Return the (x, y) coordinate for the center point of the cell that contains the specified text.  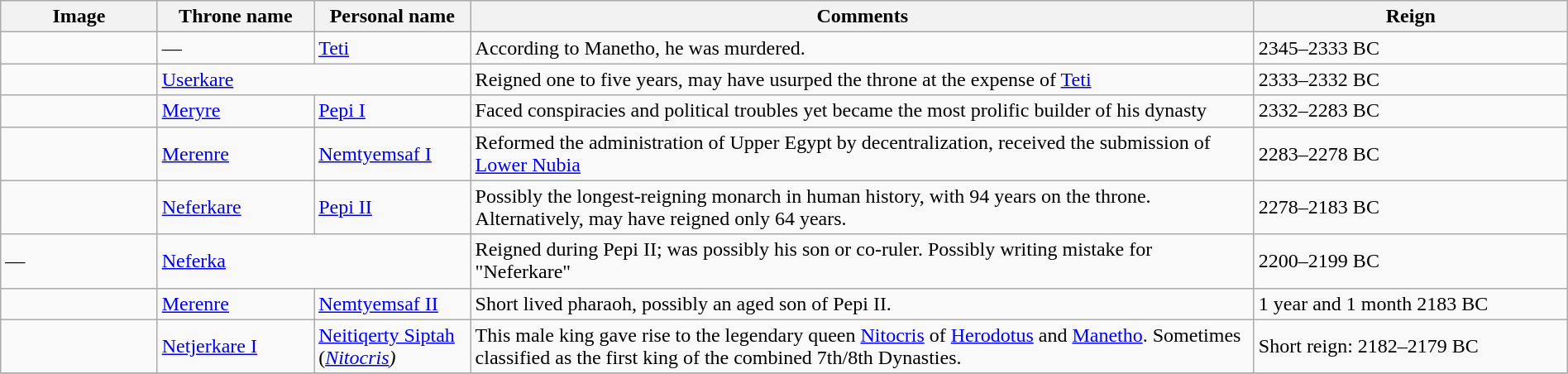
Throne name (235, 17)
Personal name (392, 17)
Reformed the administration of Upper Egypt by decentralization, received the submission of Lower Nubia (862, 154)
Comments (862, 17)
Pepi I (392, 111)
Possibly the longest-reigning monarch in human history, with 94 years on the throne. Alternatively, may have reigned only 64 years. (862, 207)
Netjerkare I (235, 346)
Neitiqerty Siptah (Nitocris) (392, 346)
1 year and 1 month 2183 BC (1411, 304)
Short lived pharaoh, possibly an aged son of Pepi II. (862, 304)
Pepi II (392, 207)
Faced conspiracies and political troubles yet became the most prolific builder of his dynasty (862, 111)
2345–2333 BC (1411, 48)
2200–2199 BC (1411, 261)
Nemtyemsaf II (392, 304)
Nemtyemsaf I (392, 154)
2333–2332 BC (1411, 79)
Neferkare (235, 207)
According to Manetho, he was murdered. (862, 48)
2332–2283 BC (1411, 111)
Neferka (314, 261)
2278–2183 BC (1411, 207)
Reigned during Pepi II; was possibly his son or co-ruler. Possibly writing mistake for "Neferkare" (862, 261)
Reigned one to five years, may have usurped the throne at the expense of Teti (862, 79)
Reign (1411, 17)
2283–2278 BC (1411, 154)
Image (79, 17)
Meryre (235, 111)
Short reign: 2182–2179 BC (1411, 346)
Teti (392, 48)
Userkare (314, 79)
